Return the (x, y) coordinate for the center point of the cell that contains the specified text.  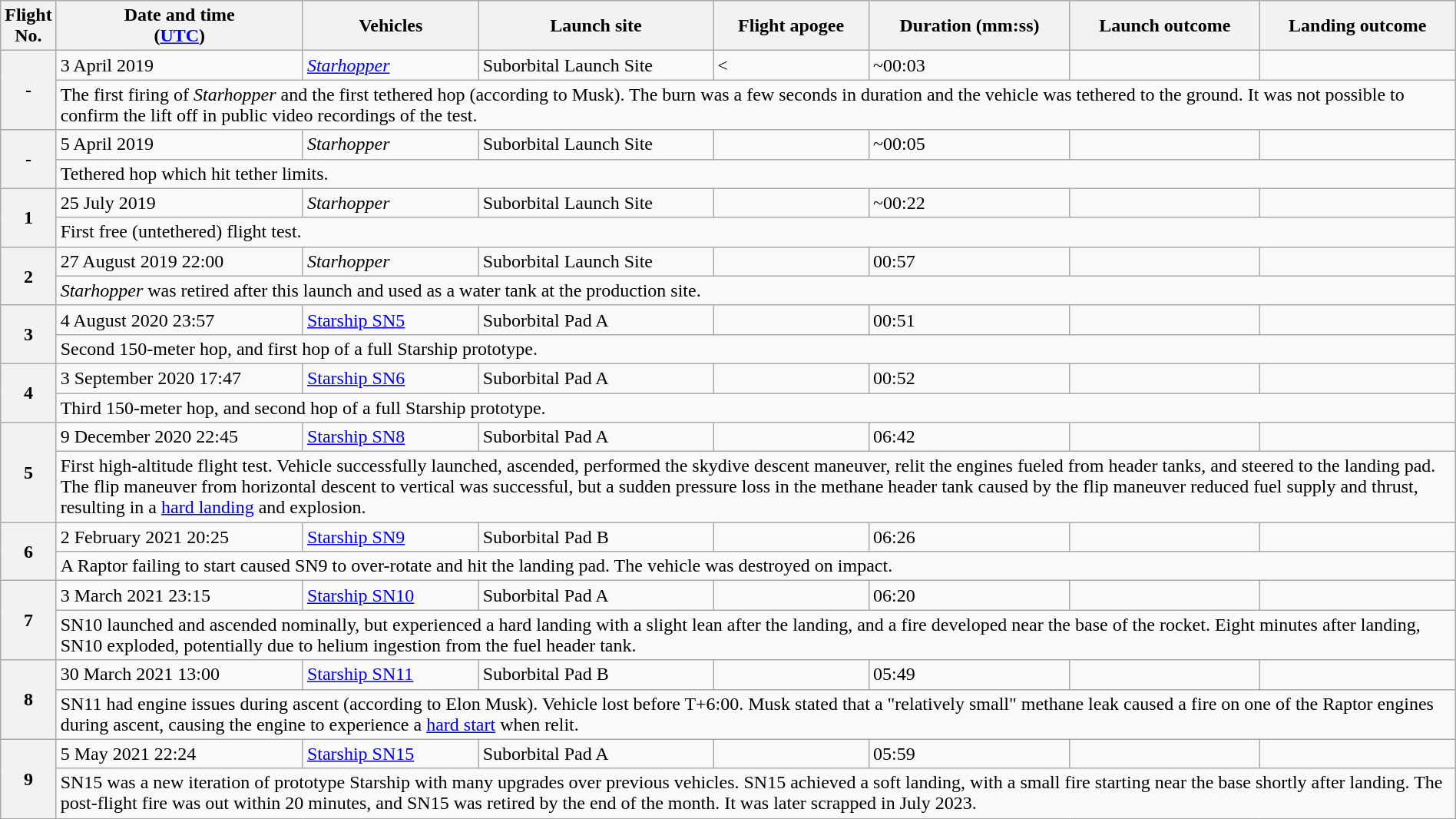
3 April 2019 (180, 65)
06:20 (970, 595)
Launch site (596, 26)
Flight No. (28, 26)
Starship SN11 (390, 675)
3 September 2020 17:47 (180, 378)
Duration (mm:ss) (970, 26)
Second 150-meter hop, and first hop of a full Starship prototype. (756, 349)
5 (28, 472)
4 (28, 393)
A Raptor failing to start caused SN9 to over-rotate and hit the landing pad. The vehicle was destroyed on impact. (756, 566)
6 (28, 552)
05:59 (970, 754)
Vehicles (390, 26)
~00:03 (970, 65)
Starship SN9 (390, 537)
3 March 2021 23:15 (180, 595)
9 December 2020 22:45 (180, 437)
5 May 2021 22:24 (180, 754)
Launch outcome (1164, 26)
00:57 (970, 261)
5 April 2019 (180, 144)
Starship SN8 (390, 437)
06:26 (970, 537)
05:49 (970, 675)
Tethered hop which hit tether limits. (756, 174)
30 March 2021 13:00 (180, 675)
Landing outcome (1358, 26)
~00:22 (970, 203)
25 July 2019 (180, 203)
Starhopper was retired after this launch and used as a water tank at the production site. (756, 290)
27 August 2019 22:00 (180, 261)
2 (28, 276)
9 (28, 779)
00:51 (970, 320)
Starship SN15 (390, 754)
Starship SN6 (390, 378)
06:42 (970, 437)
Date and time (UTC) (180, 26)
00:52 (970, 378)
2 February 2021 20:25 (180, 537)
4 August 2020 23:57 (180, 320)
~00:05 (970, 144)
7 (28, 621)
< (791, 65)
3 (28, 334)
First free (untethered) flight test. (756, 232)
Third 150-meter hop, and second hop of a full Starship prototype. (756, 408)
Flight apogee (791, 26)
Starship SN5 (390, 320)
1 (28, 217)
Starship SN10 (390, 595)
8 (28, 699)
